Capture the cell that displays the provided text and extract its [X, Y] central coordinate. 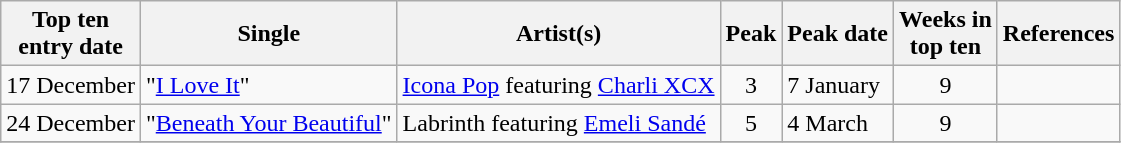
17 December [71, 85]
References [1058, 34]
3 [751, 85]
Labrinth featuring Emeli Sandé [558, 123]
Icona Pop featuring Charli XCX [558, 85]
"I Love It" [268, 85]
"Beneath Your Beautiful" [268, 123]
Weeks intop ten [946, 34]
Peak [751, 34]
Single [268, 34]
Top tenentry date [71, 34]
Peak date [838, 34]
4 March [838, 123]
Artist(s) [558, 34]
24 December [71, 123]
5 [751, 123]
7 January [838, 85]
